Locate the cell with the specified text and output its (X, Y) center coordinate. 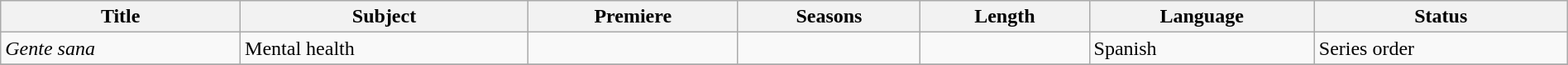
Subject (385, 17)
Language (1202, 17)
Status (1441, 17)
Mental health (385, 48)
Series order (1441, 48)
Gente sana (121, 48)
Spanish (1202, 48)
Title (121, 17)
Premiere (633, 17)
Length (1005, 17)
Seasons (829, 17)
